Extract the (X, Y) coordinate from the center of the cell holding the provided text.  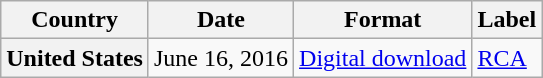
RCA (507, 58)
Label (507, 20)
Date (220, 20)
Format (383, 20)
Digital download (383, 58)
United States (75, 58)
Country (75, 20)
June 16, 2016 (220, 58)
